Identify which cell holds the provided text, then report its (X, Y) central coordinate. 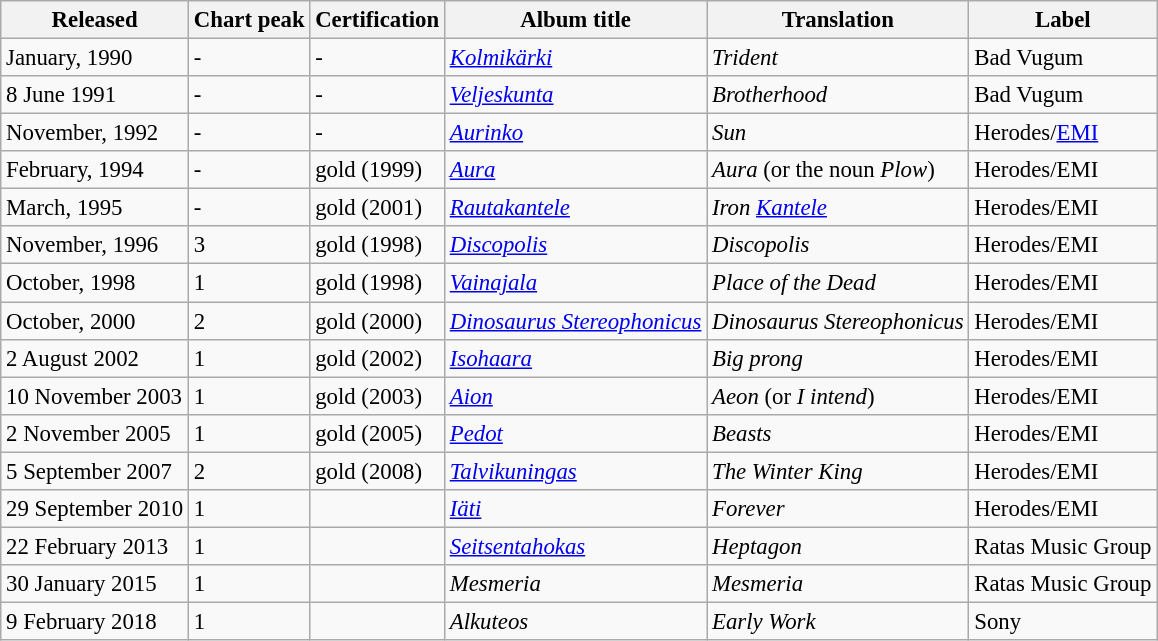
Aion (575, 396)
Beasts (838, 433)
Brotherhood (838, 95)
3 (250, 245)
October, 2000 (95, 321)
Seitsentahokas (575, 546)
The Winter King (838, 471)
Early Work (838, 621)
22 February 2013 (95, 546)
30 January 2015 (95, 584)
Pedot (575, 433)
gold (2005) (378, 433)
5 September 2007 (95, 471)
November, 1992 (95, 133)
Released (95, 20)
gold (2000) (378, 321)
gold (2008) (378, 471)
Aura (or the noun Plow) (838, 170)
2 November 2005 (95, 433)
Trident (838, 58)
Rautakantele (575, 208)
2 August 2002 (95, 358)
Vainajala (575, 283)
Iron Kantele (838, 208)
gold (2002) (378, 358)
Big prong (838, 358)
29 September 2010 (95, 509)
Album title (575, 20)
Veljeskunta (575, 95)
Place of the Dead (838, 283)
Aura (575, 170)
Aurinko (575, 133)
Heptagon (838, 546)
October, 1998 (95, 283)
Certification (378, 20)
Translation (838, 20)
Alkuteos (575, 621)
Label (1063, 20)
February, 1994 (95, 170)
10 November 2003 (95, 396)
Sony (1063, 621)
Forever (838, 509)
Aeon (or I intend) (838, 396)
8 June 1991 (95, 95)
Talvikuningas (575, 471)
gold (1999) (378, 170)
Kolmikärki (575, 58)
Isohaara (575, 358)
Sun (838, 133)
March, 1995 (95, 208)
gold (2001) (378, 208)
9 February 2018 (95, 621)
gold (2003) (378, 396)
January, 1990 (95, 58)
Iäti (575, 509)
November, 1996 (95, 245)
Chart peak (250, 20)
